Return [x, y] of the center of cell containing provided text 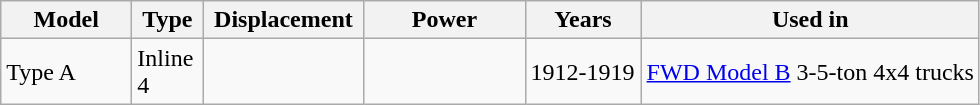
1912-1919 [583, 72]
Displacement [284, 20]
Model [66, 20]
Inline 4 [168, 72]
Power [444, 20]
Used in [810, 20]
FWD Model B 3-5-ton 4x4 trucks [810, 72]
Years [583, 20]
Type [168, 20]
Type A [66, 72]
